Provide the [X, Y] coordinate of the cell's center where the given text is located.  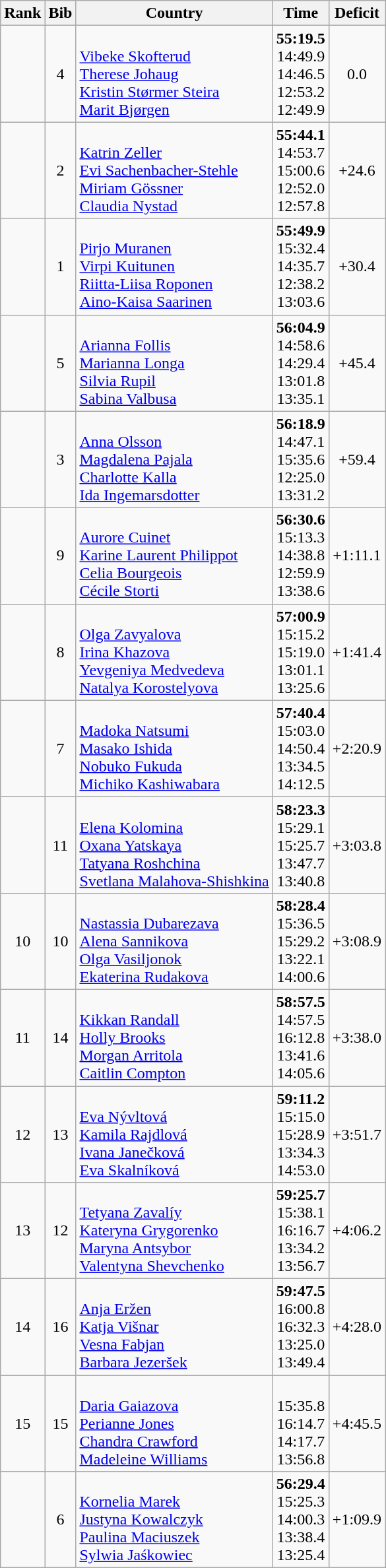
6 [61, 1520]
55:49.915:32.414:35.712:38.213:03.6 [301, 267]
+3:08.9 [356, 941]
58:57.514:57.516:12.813:41.614:05.6 [301, 1037]
+4:06.2 [356, 1231]
1 [61, 267]
56:04.914:58.614:29.413:01.813:35.1 [301, 363]
58:23.315:29.115:25.713:47.713:40.8 [301, 845]
Kikkan Randall Holly BrooksMorgan ArritolaCaitlin Compton [174, 1037]
Katrin Zeller Evi Sachenbacher-StehleMiriam GössnerClaudia Nystad [174, 170]
+1:09.9 [356, 1520]
+1:41.4 [356, 652]
Anja Eržen Katja VišnarVesna FabjanBarbara Jezeršek [174, 1327]
9 [61, 556]
Deficit [356, 13]
+24.6 [356, 170]
+3:03.8 [356, 845]
+4:45.5 [356, 1423]
+2:20.9 [356, 748]
+4:28.0 [356, 1327]
Vibeke Skofterud Therese JohaugKristin Størmer SteiraMarit Bjørgen [174, 74]
Arianna Follis Marianna LongaSilvia RupilSabina Valbusa [174, 363]
Tetyana Zavalíy Kateryna GrygorenkoMaryna AntsyborValentyna Shevchenko [174, 1231]
+3:51.7 [356, 1134]
2 [61, 170]
+59.4 [356, 459]
Eva Nývltová Kamila RajdlováIvana JanečkováEva Skalníková [174, 1134]
Elena Kolomina Oxana YatskayaTatyana RoshchinaSvetlana Malahova-Shishkina [174, 845]
+3:38.0 [356, 1037]
15:35.816:14.714:17.713:56.8 [301, 1423]
57:40.415:03.014:50.413:34.514:12.5 [301, 748]
+1:11.1 [356, 556]
Rank [22, 13]
Country [174, 13]
5 [61, 363]
Daria Gaiazova Perianne JonesChandra CrawfordMadeleine Williams [174, 1423]
4 [61, 74]
Aurore Cuinet Karine Laurent PhilippotCelia BourgeoisCécile Storti [174, 556]
+45.4 [356, 363]
56:30.615:13.314:38.812:59.913:38.6 [301, 556]
59:11.215:15.015:28.913:34.314:53.0 [301, 1134]
56:29.4 15:25.314:00.313:38.413:25.4 [301, 1520]
Time [301, 13]
Anna Olsson Magdalena PajalaCharlotte KallaIda Ingemarsdotter [174, 459]
3 [61, 459]
0.0 [356, 74]
Kornelia Marek Justyna KowalczykPaulina MaciuszekSylwia Jaśkowiec [174, 1520]
7 [61, 748]
+30.4 [356, 267]
8 [61, 652]
16 [61, 1327]
59:25.715:38.116:16.713:34.213:56.7 [301, 1231]
Pirjo Muranen Virpi KuitunenRiitta-Liisa RoponenAino-Kaisa Saarinen [174, 267]
55:19.514:49.914:46.512:53.212:49.9 [301, 74]
Nastassia Dubarezava Alena SannikovaOlga VasiljonokEkaterina Rudakova [174, 941]
55:44.114:53.715:00.612:52.012:57.8 [301, 170]
58:28.415:36.515:29.213:22.114:00.6 [301, 941]
56:18.914:47.115:35.612:25.013:31.2 [301, 459]
Bib [61, 13]
57:00.915:15.215:19.013:01.113:25.6 [301, 652]
59:47.516:00.816:32.313:25.013:49.4 [301, 1327]
Madoka Natsumi Masako IshidaNobuko FukudaMichiko Kashiwabara [174, 748]
Olga Zavyalova Irina KhazovaYevgeniya MedvedevaNatalya Korostelyova [174, 652]
